Determine the (x, y) coordinate at the center of the cell enclosing the given text.  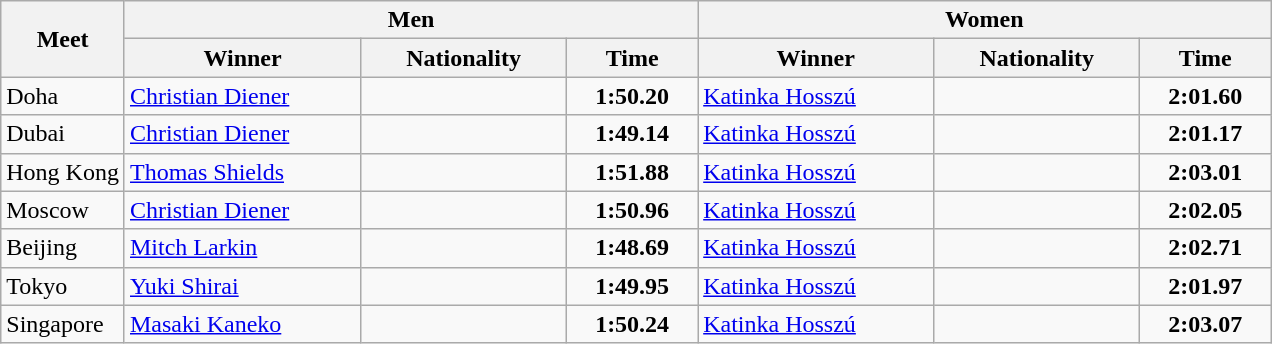
1:49.14 (632, 134)
1:51.88 (632, 172)
2:01.97 (1206, 286)
Doha (63, 96)
Meet (63, 39)
Tokyo (63, 286)
1:50.96 (632, 210)
Beijing (63, 248)
Singapore (63, 324)
Thomas Shields (242, 172)
2:03.07 (1206, 324)
2:01.17 (1206, 134)
Women (984, 20)
Yuki Shirai (242, 286)
2:02.71 (1206, 248)
Masaki Kaneko (242, 324)
Moscow (63, 210)
Hong Kong (63, 172)
1:49.95 (632, 286)
2:02.05 (1206, 210)
Men (410, 20)
1:50.20 (632, 96)
Dubai (63, 134)
2:03.01 (1206, 172)
Mitch Larkin (242, 248)
1:50.24 (632, 324)
2:01.60 (1206, 96)
1:48.69 (632, 248)
